From the cell containing the given text, extract its center point as [X, Y] coordinate. 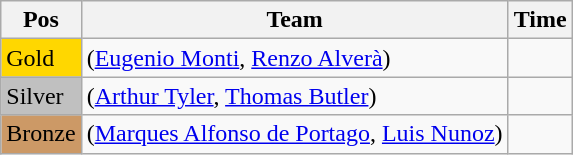
Time [540, 20]
Team [294, 20]
Silver [41, 96]
(Eugenio Monti, Renzo Alverà) [294, 58]
Gold [41, 58]
(Marques Alfonso de Portago, Luis Nunoz) [294, 134]
Pos [41, 20]
(Arthur Tyler, Thomas Butler) [294, 96]
Bronze [41, 134]
